Extract the (x, y) coordinate from the center of the cell holding the provided text.  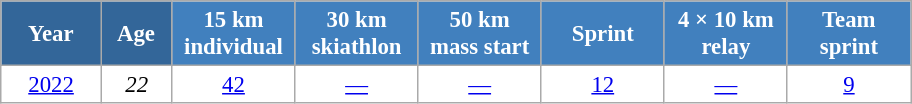
42 (234, 85)
15 km individual (234, 34)
50 km mass start (480, 34)
Year (52, 34)
Age (136, 34)
12 (602, 85)
Team sprint (848, 34)
Sprint (602, 34)
30 km skiathlon (356, 34)
22 (136, 85)
9 (848, 85)
2022 (52, 85)
4 × 10 km relay (726, 34)
